From the cell containing the given text, extract its center point as (X, Y) coordinate. 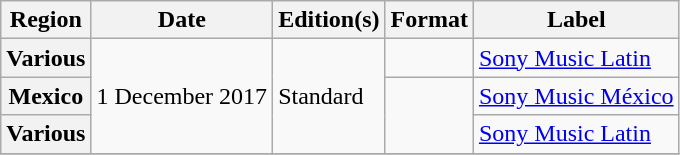
Format (429, 20)
Mexico (46, 96)
Date (182, 20)
Sony Music México (576, 96)
Standard (329, 96)
Edition(s) (329, 20)
1 December 2017 (182, 96)
Label (576, 20)
Region (46, 20)
